Capture the cell that displays the provided text and extract its [x, y] central coordinate. 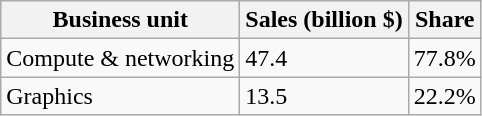
22.2% [444, 96]
Compute & networking [120, 58]
Sales (billion $) [324, 20]
13.5 [324, 96]
77.8% [444, 58]
Business unit [120, 20]
47.4 [324, 58]
Graphics [120, 96]
Share [444, 20]
